From the cell containing the given text, extract its center point as [X, Y] coordinate. 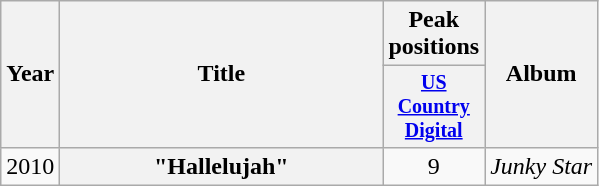
"Hallelujah" [222, 166]
Title [222, 74]
Peak positions [434, 34]
2010 [30, 166]
Junky Star [542, 166]
US Country Digital [434, 106]
Year [30, 74]
Album [542, 74]
9 [434, 166]
